Scan for the cell matching the given text and deliver its (X, Y) coordinate at center. 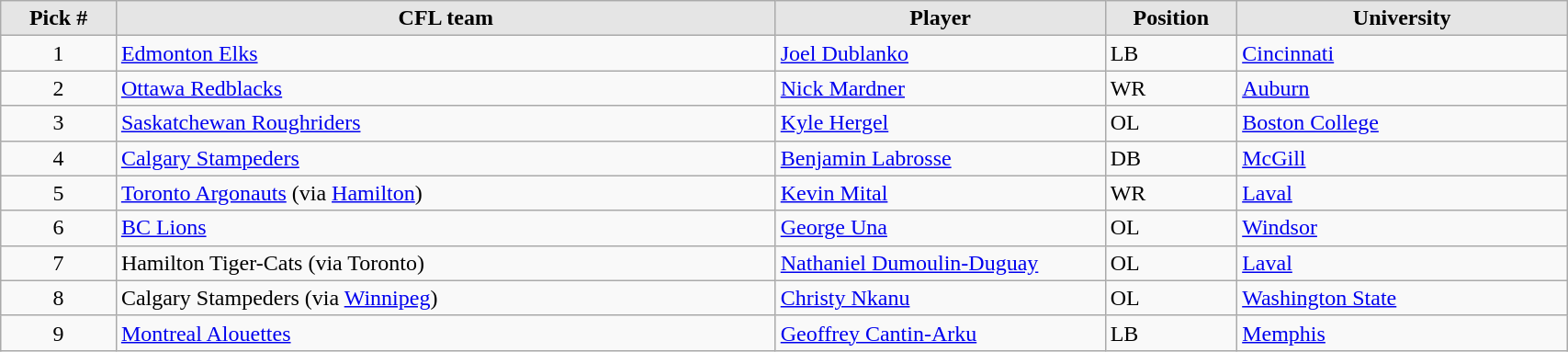
McGill (1402, 158)
Memphis (1402, 333)
1 (59, 53)
Hamilton Tiger-Cats (via Toronto) (446, 263)
Toronto Argonauts (via Hamilton) (446, 193)
3 (59, 123)
Windsor (1402, 228)
4 (59, 158)
Boston College (1402, 123)
7 (59, 263)
University (1402, 18)
Montreal Alouettes (446, 333)
Auburn (1402, 88)
Position (1171, 18)
6 (59, 228)
Joel Dublanko (941, 53)
Saskatchewan Roughriders (446, 123)
Washington State (1402, 298)
Ottawa Redblacks (446, 88)
Benjamin Labrosse (941, 158)
9 (59, 333)
BC Lions (446, 228)
5 (59, 193)
2 (59, 88)
Pick # (59, 18)
Kyle Hergel (941, 123)
DB (1171, 158)
Kevin Mital (941, 193)
Geoffrey Cantin-Arku (941, 333)
Edmonton Elks (446, 53)
Player (941, 18)
CFL team (446, 18)
Cincinnati (1402, 53)
8 (59, 298)
Calgary Stampeders (via Winnipeg) (446, 298)
Christy Nkanu (941, 298)
George Una (941, 228)
Calgary Stampeders (446, 158)
Nathaniel Dumoulin-Duguay (941, 263)
Nick Mardner (941, 88)
